Find where the given text appears and provide that cell's center as (x, y) coordinate. 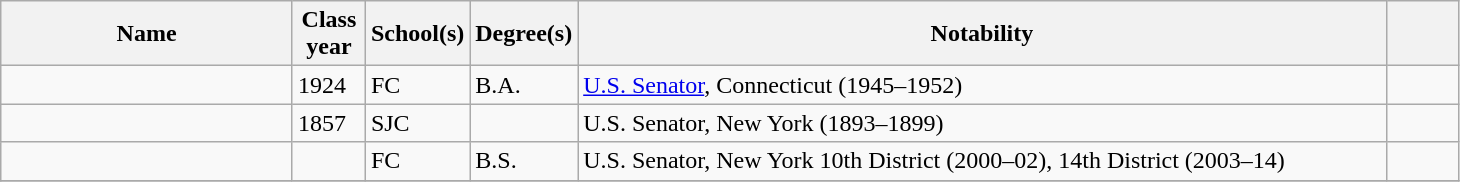
U.S. Senator, New York (1893–1899) (982, 123)
U.S. Senator, Connecticut (1945–1952) (982, 85)
Notability (982, 34)
1924 (328, 85)
Class year (328, 34)
SJC (417, 123)
B.S. (524, 161)
Degree(s) (524, 34)
B.A. (524, 85)
U.S. Senator, New York 10th District (2000–02), 14th District (2003–14) (982, 161)
School(s) (417, 34)
Name (147, 34)
1857 (328, 123)
